Scan for the cell matching the given text and deliver its (X, Y) coordinate at center. 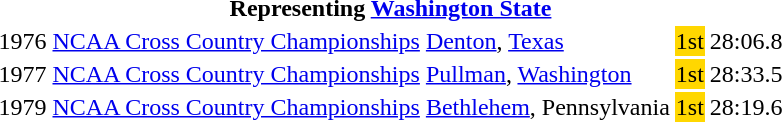
Denton, Texas (548, 41)
Bethlehem, Pennsylvania (548, 107)
Pullman, Washington (548, 74)
